For the text-containing cell, return its midpoint in (X, Y) coordinate format. 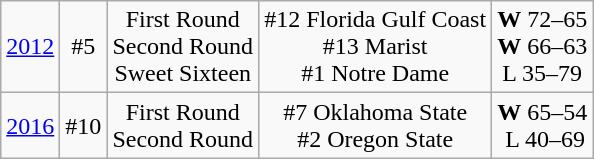
#7 Oklahoma State#2 Oregon State (376, 126)
2016 (30, 126)
First RoundSecond Round (183, 126)
#5 (84, 47)
First RoundSecond RoundSweet Sixteen (183, 47)
W 65–54 L 40–69 (542, 126)
2012 (30, 47)
#12 Florida Gulf Coast#13 Marist #1 Notre Dame (376, 47)
#10 (84, 126)
W 72–65W 66–63L 35–79 (542, 47)
